Search for the cell housing the specified text and yield its [x, y] center coordinate. 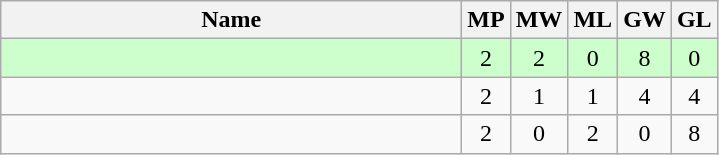
MW [539, 20]
Name [232, 20]
GL [694, 20]
ML [593, 20]
MP [486, 20]
GW [645, 20]
